Pinpoint the cell where the given text exists, returning its (x, y) midpoint coordinate. 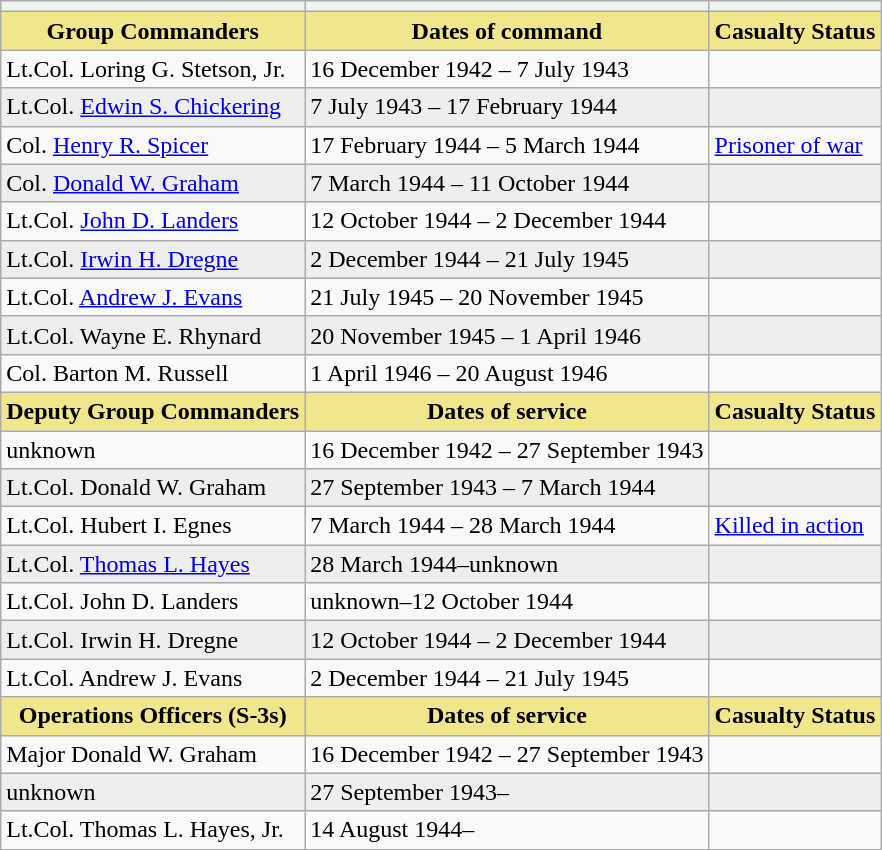
17 February 1944 – 5 March 1944 (507, 145)
Col. Donald W. Graham (153, 183)
21 July 1945 – 20 November 1945 (507, 297)
unknown–12 October 1944 (507, 602)
27 September 1943 – 7 March 1944 (507, 488)
20 November 1945 – 1 April 1946 (507, 335)
Lt.Col. Loring G. Stetson, Jr. (153, 69)
Major Donald W. Graham (153, 754)
Dates of command (507, 31)
Col. Henry R. Spicer (153, 145)
28 March 1944–unknown (507, 564)
Deputy Group Commanders (153, 411)
Lt.Col. Thomas L. Hayes, Jr. (153, 830)
16 December 1942 – 7 July 1943 (507, 69)
Group Commanders (153, 31)
Lt.Col. Wayne E. Rhynard (153, 335)
Operations Officers (S-3s) (153, 716)
7 July 1943 – 17 February 1944 (507, 107)
7 March 1944 – 11 October 1944 (507, 183)
Lt.Col. Donald W. Graham (153, 488)
Lt.Col. Thomas L. Hayes (153, 564)
1 April 1946 – 20 August 1946 (507, 373)
Lt.Col. Hubert I. Egnes (153, 526)
Lt.Col. Edwin S. Chickering (153, 107)
Col. Barton M. Russell (153, 373)
27 September 1943– (507, 792)
Killed in action (795, 526)
14 August 1944– (507, 830)
Prisoner of war (795, 145)
7 March 1944 – 28 March 1944 (507, 526)
